Provide the (x, y) coordinate of the cell's center where the given text is located.  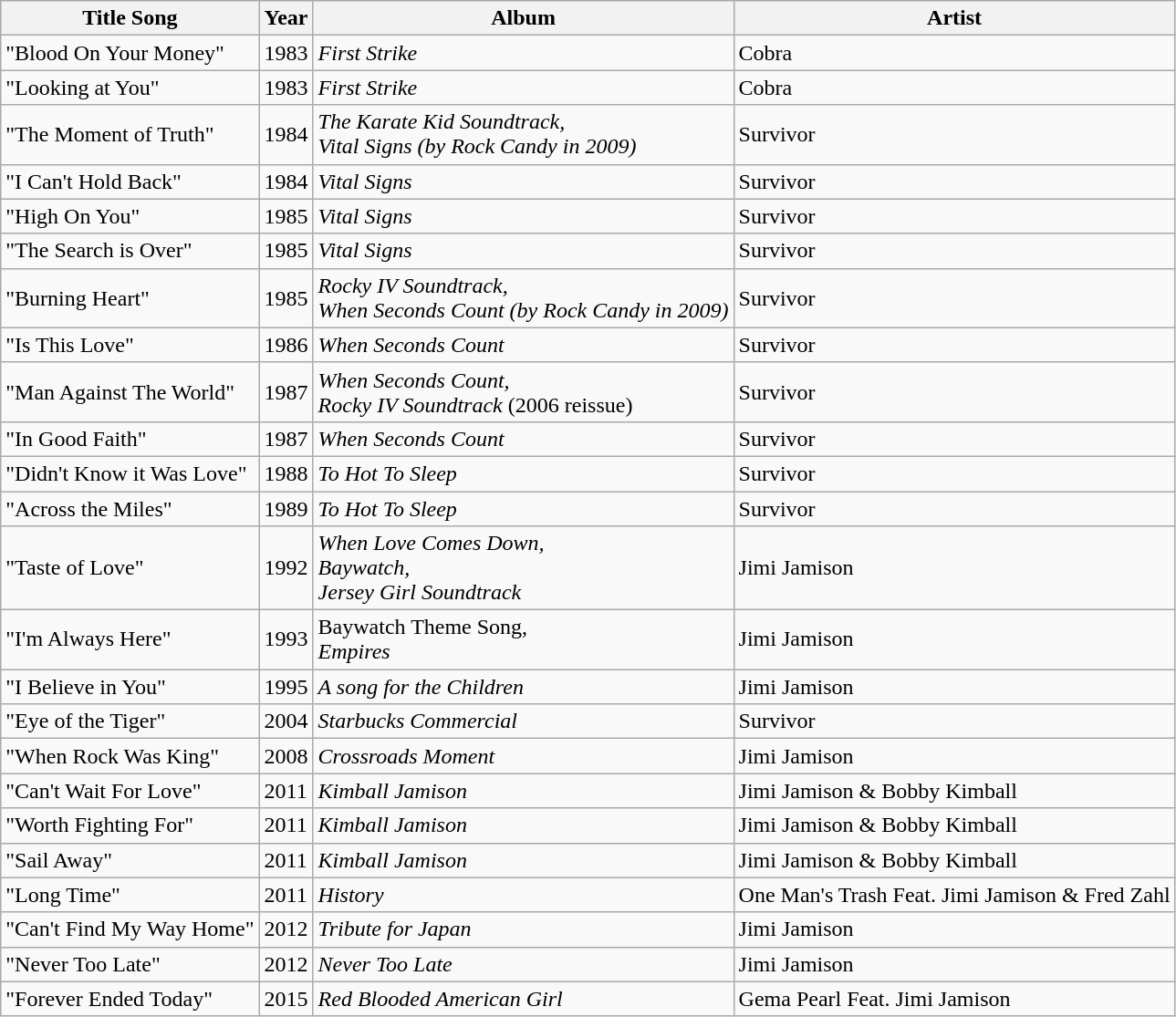
"Man Against The World" (130, 392)
The Karate Kid Soundtrack,Vital Signs (by Rock Candy in 2009) (524, 135)
Starbucks Commercial (524, 721)
Baywatch Theme Song,Empires (524, 640)
1992 (286, 568)
Red Blooded American Girl (524, 999)
"Long Time" (130, 895)
1993 (286, 640)
Crossroads Moment (524, 756)
"Can't Wait For Love" (130, 791)
Title Song (130, 18)
"Worth Fighting For" (130, 825)
"The Search is Over" (130, 251)
"High On You" (130, 216)
"I Believe in You" (130, 687)
"Didn't Know it Was Love" (130, 473)
1986 (286, 345)
Tribute for Japan (524, 929)
When Seconds Count,Rocky IV Soundtrack (2006 reissue) (524, 392)
"Across the Miles" (130, 508)
"I Can't Hold Back" (130, 182)
2008 (286, 756)
"Forever Ended Today" (130, 999)
One Man's Trash Feat. Jimi Jamison & Fred Zahl (954, 895)
"In Good Faith" (130, 439)
"Burning Heart" (130, 297)
A song for the Children (524, 687)
Album (524, 18)
"When Rock Was King" (130, 756)
"Looking at You" (130, 88)
"Taste of Love" (130, 568)
"Sail Away" (130, 860)
"Can't Find My Way Home" (130, 929)
"Eye of the Tiger" (130, 721)
2015 (286, 999)
Rocky IV Soundtrack,When Seconds Count (by Rock Candy in 2009) (524, 297)
History (524, 895)
Gema Pearl Feat. Jimi Jamison (954, 999)
1989 (286, 508)
"Never Too Late" (130, 964)
When Love Comes Down,Baywatch,Jersey Girl Soundtrack (524, 568)
Artist (954, 18)
1995 (286, 687)
2004 (286, 721)
Never Too Late (524, 964)
"Blood On Your Money" (130, 53)
"I'm Always Here" (130, 640)
1988 (286, 473)
"The Moment of Truth" (130, 135)
Year (286, 18)
"Is This Love" (130, 345)
